Pinpoint the cell where the given text exists, returning its (x, y) midpoint coordinate. 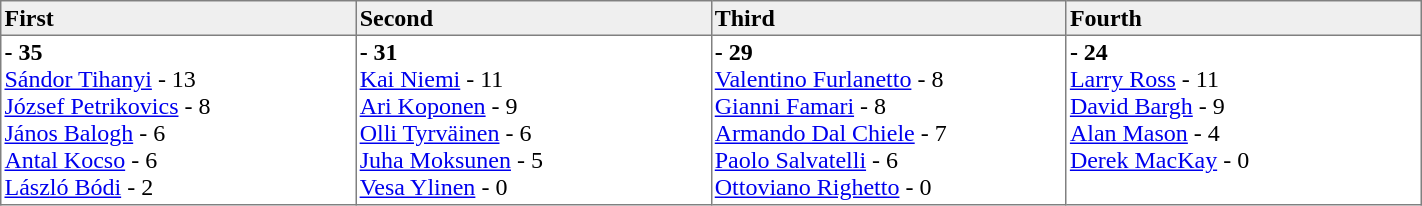
Second (534, 18)
Fourth (1244, 18)
First (178, 18)
- 24Larry Ross - 11 David Bargh - 9 Alan Mason - 4 Derek MacKay - 0 (1244, 120)
Third (888, 18)
- 31Kai Niemi - 11 Ari Koponen - 9 Olli Tyrväinen - 6 Juha Moksunen - 5 Vesa Ylinen - 0 (534, 120)
- 29Valentino Furlanetto - 8 Gianni Famari - 8 Armando Dal Chiele - 7 Paolo Salvatelli - 6 Ottoviano Righetto - 0 (888, 120)
- 35Sándor Tihanyi - 13 József Petrikovics - 8 János Balogh - 6 Antal Kocso - 6 László Bódi - 2 (178, 120)
